Extract the [x, y] coordinate from the center of the cell holding the provided text.  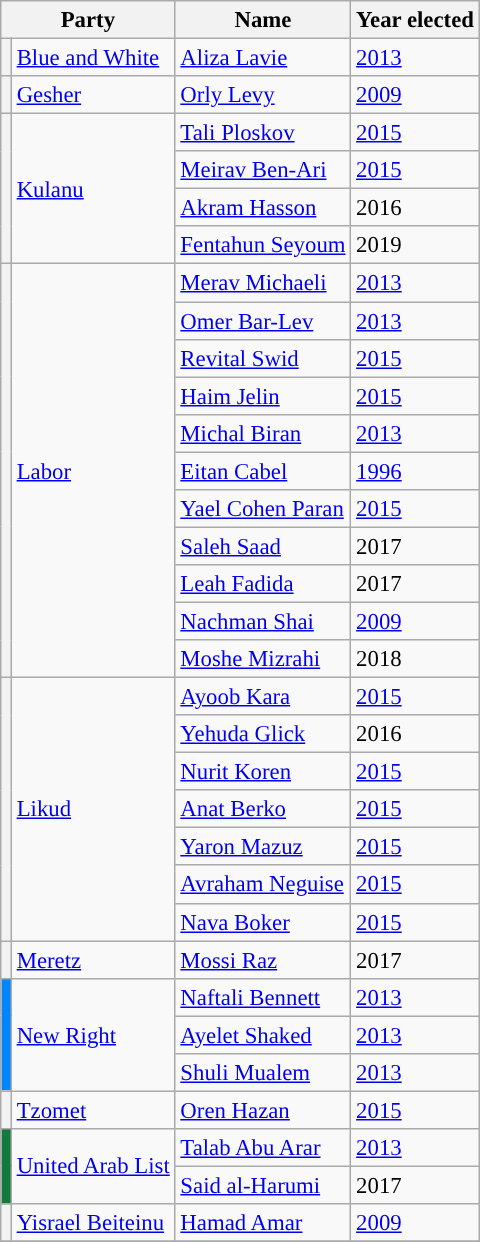
Year elected [415, 20]
Said al-Harumi [263, 1185]
Nava Boker [263, 922]
New Right [93, 1034]
Party [88, 20]
Blue and White [93, 58]
Likud [93, 810]
Avraham Neguise [263, 885]
1996 [415, 471]
Gesher [93, 95]
Fentahun Seyoum [263, 245]
Merav Michaeli [263, 283]
Yehuda Glick [263, 734]
Aliza Lavie [263, 58]
2019 [415, 245]
Nachman Shai [263, 621]
Labor [93, 471]
Mossi Raz [263, 960]
Revital Swid [263, 358]
Oren Hazan [263, 1110]
Eitan Cabel [263, 471]
Anat Berko [263, 809]
Meirav Ben-Ari [263, 170]
Kulanu [93, 189]
Ayoob Kara [263, 697]
Talab Abu Arar [263, 1148]
Tali Ploskov [263, 133]
Meretz [93, 960]
Moshe Mizrahi [263, 659]
Shuli Mualem [263, 1073]
Haim Jelin [263, 396]
Yael Cohen Paran [263, 509]
Saleh Saad [263, 546]
2018 [415, 659]
Leah Fadida [263, 584]
Naftali Bennett [263, 997]
Tzomet [93, 1110]
Hamad Amar [263, 1223]
United Arab List [93, 1166]
Akram Hasson [263, 208]
Name [263, 20]
Yisrael Beiteinu [93, 1223]
Omer Bar-Lev [263, 321]
Michal Biran [263, 433]
Nurit Koren [263, 772]
Yaron Mazuz [263, 847]
Ayelet Shaked [263, 1035]
Orly Levy [263, 95]
